Identify which cell holds the provided text, then report its (X, Y) central coordinate. 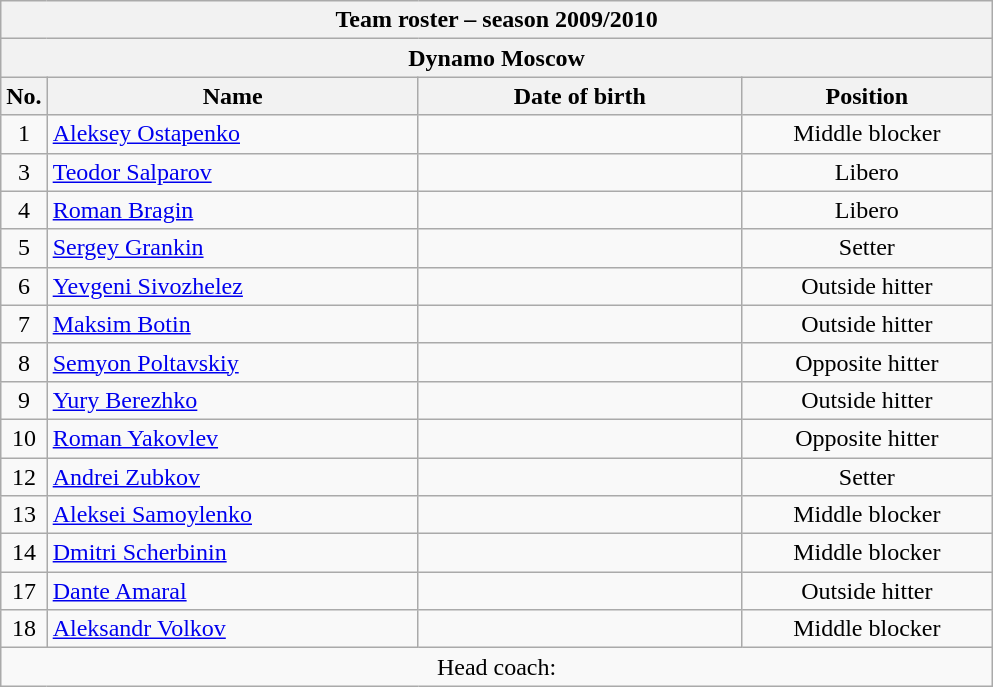
Andrei Zubkov (232, 477)
3 (24, 172)
Roman Yakovlev (232, 438)
Dynamo Moscow (497, 58)
9 (24, 400)
Head coach: (497, 667)
Date of birth (580, 96)
Yury Berezhko (232, 400)
8 (24, 362)
13 (24, 515)
4 (24, 210)
Semyon Poltavskiy (232, 362)
Aleksey Ostapenko (232, 134)
7 (24, 324)
Yevgeni Sivozhelez (232, 286)
18 (24, 629)
Aleksandr Volkov (232, 629)
1 (24, 134)
5 (24, 248)
6 (24, 286)
Dante Amaral (232, 591)
Position (866, 96)
Roman Bragin (232, 210)
Maksim Botin (232, 324)
Aleksei Samoylenko (232, 515)
10 (24, 438)
No. (24, 96)
12 (24, 477)
Name (232, 96)
17 (24, 591)
Team roster – season 2009/2010 (497, 20)
Teodor Salparov (232, 172)
14 (24, 553)
Sergey Grankin (232, 248)
Dmitri Scherbinin (232, 553)
